Find where the given text appears and provide that cell's center as (X, Y) coordinate. 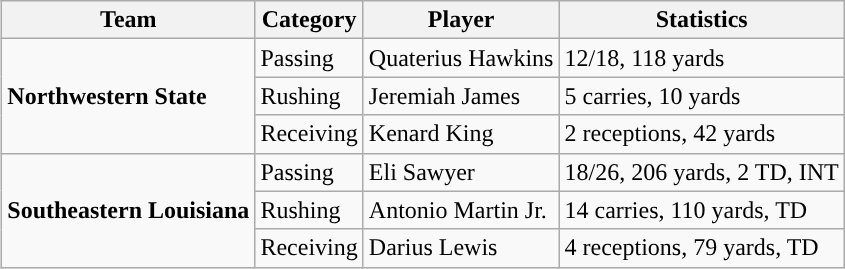
Jeremiah James (461, 96)
Eli Sawyer (461, 172)
Player (461, 20)
Team (128, 20)
4 receptions, 79 yards, TD (702, 248)
2 receptions, 42 yards (702, 134)
Statistics (702, 20)
Kenard King (461, 134)
Darius Lewis (461, 248)
Northwestern State (128, 96)
5 carries, 10 yards (702, 96)
12/18, 118 yards (702, 58)
Antonio Martin Jr. (461, 210)
14 carries, 110 yards, TD (702, 210)
Southeastern Louisiana (128, 210)
Quaterius Hawkins (461, 58)
Category (309, 20)
18/26, 206 yards, 2 TD, INT (702, 172)
